Scan for the cell matching the given text and deliver its (x, y) coordinate at center. 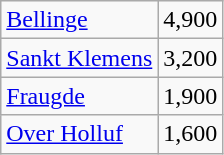
1,900 (190, 96)
4,900 (190, 20)
Bellinge (80, 20)
Sankt Klemens (80, 58)
1,600 (190, 134)
Over Holluf (80, 134)
Fraugde (80, 96)
3,200 (190, 58)
